Return (x, y) of the center of cell containing provided text 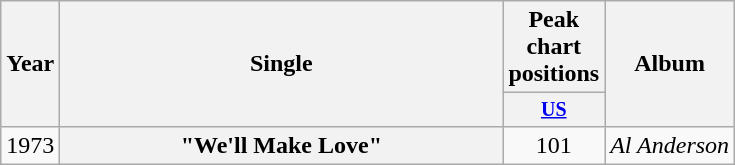
Album (670, 64)
US (554, 110)
Year (30, 64)
1973 (30, 145)
"We'll Make Love" (282, 145)
Peak chartpositions (554, 47)
Single (282, 64)
101 (554, 145)
Al Anderson (670, 145)
